Find where the given text appears and provide that cell's center as [X, Y] coordinate. 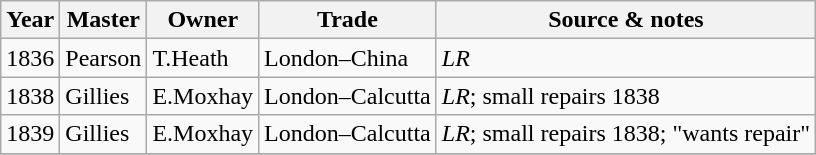
LR; small repairs 1838 [626, 96]
Pearson [104, 58]
Source & notes [626, 20]
LR; small repairs 1838; "wants repair" [626, 134]
1836 [30, 58]
Trade [348, 20]
1839 [30, 134]
T.Heath [203, 58]
LR [626, 58]
Owner [203, 20]
1838 [30, 96]
London–China [348, 58]
Year [30, 20]
Master [104, 20]
